From the cell containing the given text, extract its center point as (x, y) coordinate. 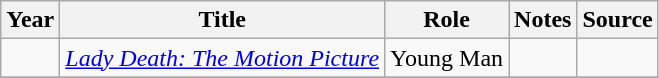
Young Man (447, 58)
Notes (543, 20)
Source (618, 20)
Year (30, 20)
Role (447, 20)
Title (222, 20)
Lady Death: The Motion Picture (222, 58)
